Find where the given text appears and provide that cell's center as (x, y) coordinate. 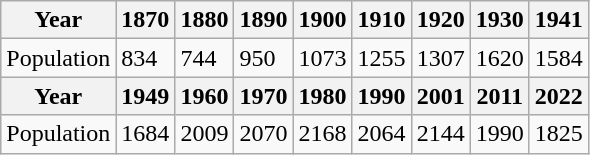
834 (146, 58)
1920 (440, 20)
1307 (440, 58)
1684 (146, 134)
1930 (500, 20)
1960 (204, 96)
744 (204, 58)
950 (264, 58)
2064 (382, 134)
1900 (322, 20)
1825 (558, 134)
1584 (558, 58)
1970 (264, 96)
1949 (146, 96)
1880 (204, 20)
2070 (264, 134)
2011 (500, 96)
1941 (558, 20)
1620 (500, 58)
1890 (264, 20)
1980 (322, 96)
2022 (558, 96)
2009 (204, 134)
2144 (440, 134)
2001 (440, 96)
1870 (146, 20)
2168 (322, 134)
1255 (382, 58)
1073 (322, 58)
1910 (382, 20)
